Return (x, y) of the center of cell containing provided text 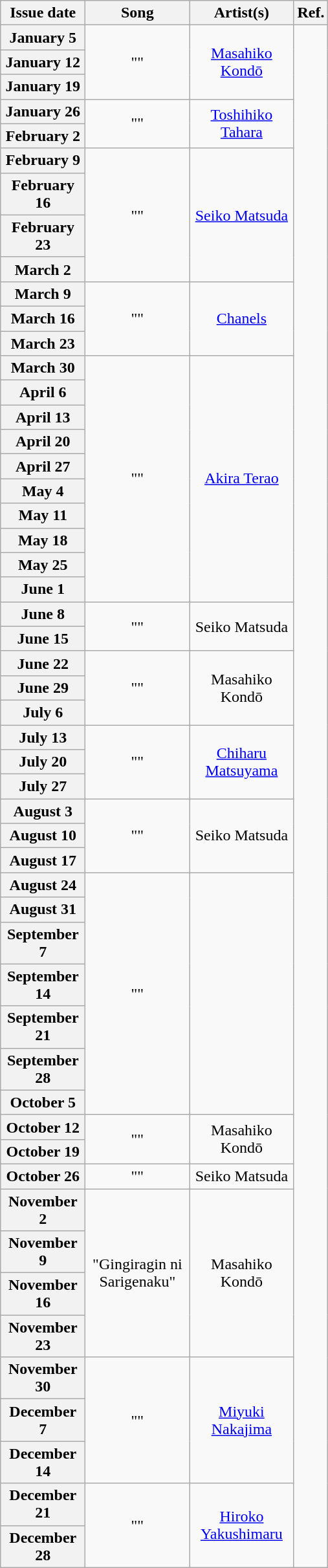
September 14 (43, 985)
May 18 (43, 540)
September 21 (43, 1027)
April 20 (43, 442)
February 23 (43, 235)
March 30 (43, 368)
September 28 (43, 1069)
October 26 (43, 1176)
Issue date (43, 13)
July 27 (43, 787)
January 26 (43, 111)
January 5 (43, 38)
March 23 (43, 343)
February 2 (43, 136)
September 7 (43, 943)
July 13 (43, 737)
August 10 (43, 836)
November 30 (43, 1378)
March 16 (43, 318)
October 19 (43, 1151)
December 21 (43, 1505)
Akira Terao (242, 479)
Chiharu Matsuyama (242, 761)
Song (137, 13)
February 16 (43, 194)
June 15 (43, 638)
March 2 (43, 269)
July 6 (43, 712)
October 5 (43, 1102)
February 9 (43, 160)
November 9 (43, 1252)
"Gingiragin ni Sarigenaku" (137, 1273)
April 13 (43, 417)
January 12 (43, 62)
Chanels (242, 318)
December 7 (43, 1421)
August 24 (43, 885)
May 4 (43, 491)
January 19 (43, 87)
April 27 (43, 466)
December 14 (43, 1462)
August 3 (43, 811)
July 20 (43, 762)
June 29 (43, 688)
Hiroko Yakushimaru (242, 1525)
August 31 (43, 909)
June 22 (43, 663)
April 6 (43, 393)
Toshihiko Tahara (242, 124)
November 16 (43, 1294)
November 23 (43, 1336)
Miyuki Nakajima (242, 1421)
Artist(s) (242, 13)
June 8 (43, 614)
November 2 (43, 1210)
August 17 (43, 860)
May 25 (43, 565)
May 11 (43, 516)
March 9 (43, 294)
Ref. (311, 13)
June 1 (43, 589)
October 12 (43, 1127)
December 28 (43, 1546)
